Find where the given text appears and provide that cell's center as (X, Y) coordinate. 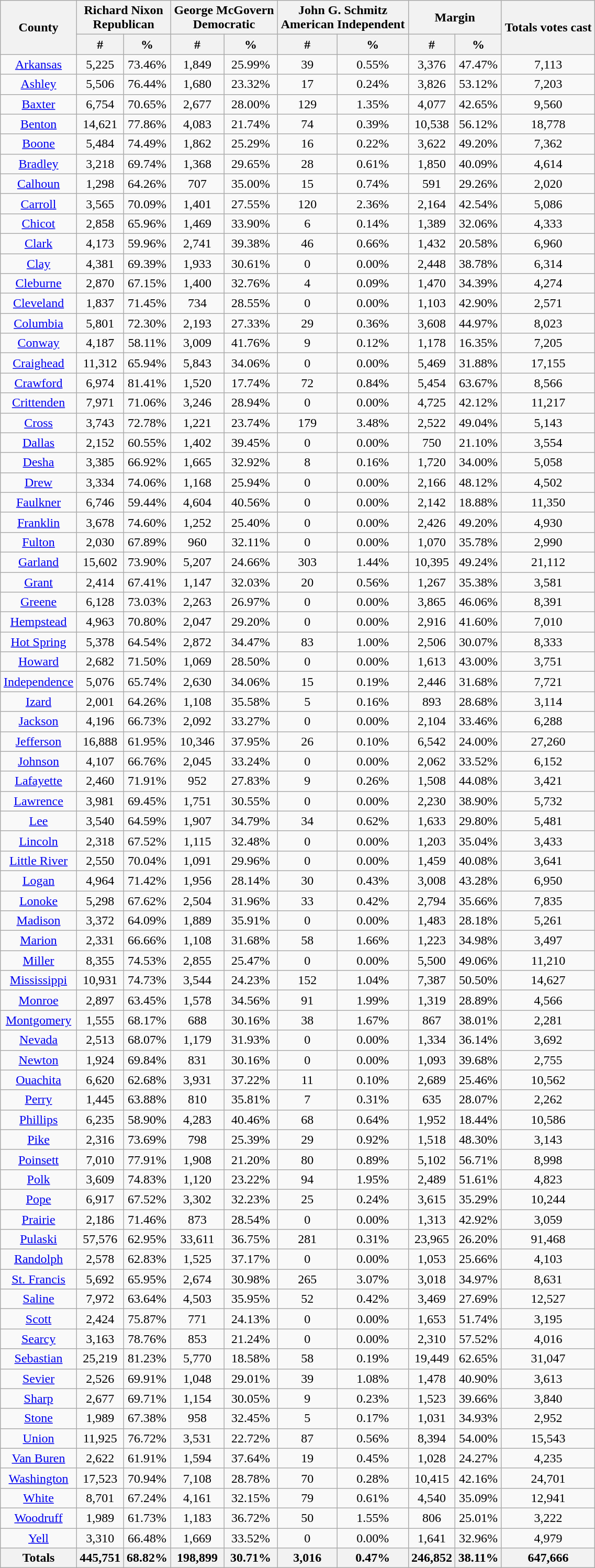
0.55% (373, 64)
4,381 (100, 263)
73.03% (147, 602)
7,362 (548, 144)
6 (307, 223)
1,168 (197, 482)
3,678 (100, 522)
5,801 (100, 323)
67.89% (147, 542)
7,205 (548, 343)
14,621 (100, 124)
Ouachita (39, 1080)
73.46% (147, 64)
1,459 (432, 861)
Johnson (39, 761)
65.74% (147, 682)
67.24% (147, 1498)
38.78% (478, 263)
1,594 (197, 1458)
Prairie (39, 1220)
7,835 (548, 900)
6,620 (100, 1080)
37.64% (251, 1458)
Stone (39, 1418)
2,062 (432, 761)
6,542 (432, 741)
6,152 (548, 761)
Montgomery (39, 1020)
6,950 (548, 881)
Mississippi (39, 980)
810 (197, 1100)
3,302 (197, 1199)
3,385 (100, 462)
31.93% (251, 1040)
31,047 (548, 1359)
5,102 (432, 1159)
867 (432, 1020)
24.00% (478, 741)
5,500 (432, 961)
69.91% (147, 1379)
49.06% (478, 961)
43.28% (478, 881)
70 (307, 1478)
40.08% (478, 861)
71.45% (147, 303)
2,262 (548, 1100)
2,230 (432, 801)
66.92% (147, 462)
5,692 (100, 1279)
0.22% (373, 144)
32.11% (251, 542)
3,433 (548, 841)
Franklin (39, 522)
25.39% (251, 1140)
St. Francis (39, 1279)
4 (307, 284)
5,225 (100, 64)
Nevada (39, 1040)
29.65% (251, 164)
3,544 (197, 980)
Lonoke (39, 900)
1.95% (373, 1179)
11,925 (100, 1438)
3.07% (373, 1279)
4,502 (548, 482)
19 (307, 1458)
3,469 (432, 1299)
Poinsett (39, 1159)
1.00% (373, 642)
63.67% (478, 383)
2,331 (100, 941)
25.01% (478, 1518)
2,682 (100, 662)
2,630 (197, 682)
28 (307, 164)
1,389 (432, 223)
Perry (39, 1100)
30.61% (251, 263)
1,665 (197, 462)
3,840 (548, 1398)
16,888 (100, 741)
61.95% (147, 741)
70.80% (147, 622)
30.05% (251, 1398)
64.59% (147, 821)
28.94% (251, 403)
22.72% (251, 1438)
28.78% (251, 1478)
32.92% (251, 462)
36.14% (478, 1040)
15,543 (548, 1438)
Pike (39, 1140)
1.44% (373, 562)
1,523 (432, 1398)
5,378 (100, 642)
31.96% (251, 900)
1,183 (197, 1518)
1,680 (197, 84)
25.46% (478, 1080)
Jefferson (39, 741)
1.04% (373, 980)
Scott (39, 1319)
County (39, 27)
38.90% (478, 801)
29.01% (251, 1379)
34.56% (251, 1000)
91,468 (548, 1239)
37.22% (251, 1080)
70.94% (147, 1478)
Randolph (39, 1259)
18.88% (478, 502)
25,219 (100, 1359)
38.11% (478, 1558)
Cleburne (39, 284)
0.92% (373, 1140)
2,316 (100, 1140)
7,113 (548, 64)
Sevier (39, 1379)
Totals votes cast (548, 27)
1,319 (432, 1000)
4,077 (432, 104)
79 (307, 1498)
1,641 (432, 1538)
2,870 (100, 284)
44.97% (478, 323)
1.08% (373, 1379)
1,669 (197, 1538)
1,069 (197, 662)
48.30% (478, 1140)
35.78% (478, 542)
771 (197, 1319)
87 (307, 1438)
1,555 (100, 1020)
2,855 (197, 961)
1,103 (432, 303)
1.66% (373, 941)
1,445 (100, 1100)
Greene (39, 602)
26.97% (251, 602)
72.30% (147, 323)
10,931 (100, 980)
34.00% (478, 462)
1,908 (197, 1159)
32.45% (251, 1418)
2,186 (100, 1220)
91 (307, 1000)
1,179 (197, 1040)
2,045 (197, 761)
65.96% (147, 223)
8,333 (548, 642)
1,518 (432, 1140)
1,613 (432, 662)
8,631 (548, 1279)
71.46% (147, 1220)
Lafayette (39, 781)
2,622 (100, 1458)
1,028 (432, 1458)
Monroe (39, 1000)
59.96% (147, 243)
3,008 (432, 881)
27.33% (251, 323)
23,965 (432, 1239)
1,298 (100, 184)
2,460 (100, 781)
1,147 (197, 582)
8,023 (548, 323)
2,001 (100, 702)
0.39% (373, 124)
1,402 (197, 443)
3,554 (548, 443)
Baxter (39, 104)
29.26% (478, 184)
50 (307, 1518)
16 (307, 144)
2,030 (100, 542)
3,114 (548, 702)
8 (307, 462)
40.90% (478, 1379)
74.73% (147, 980)
Hempstead (39, 622)
30.55% (251, 801)
Dallas (39, 443)
Pulaski (39, 1239)
24.13% (251, 1319)
2,897 (100, 1000)
74 (307, 124)
Logan (39, 881)
129 (307, 104)
5,484 (100, 144)
74.83% (147, 1179)
10,562 (548, 1080)
1,907 (197, 821)
Phillips (39, 1120)
6,974 (100, 383)
23.22% (251, 1179)
6,314 (548, 263)
831 (197, 1060)
4,604 (197, 502)
3,222 (548, 1518)
198,899 (197, 1558)
29.80% (478, 821)
2,047 (197, 622)
72 (307, 383)
Fulton (39, 542)
Van Buren (39, 1458)
2,526 (100, 1379)
3,195 (548, 1319)
62.83% (147, 1259)
38.01% (478, 1020)
707 (197, 184)
Margin (455, 18)
10,346 (197, 741)
3,059 (548, 1220)
25 (307, 1199)
Ashley (39, 84)
3,421 (548, 781)
2,142 (432, 502)
1.55% (373, 1518)
81.41% (147, 383)
71.50% (147, 662)
30.71% (251, 1558)
62.95% (147, 1239)
70.09% (147, 204)
69.45% (147, 801)
750 (432, 443)
1,850 (432, 164)
34.98% (478, 941)
62.65% (478, 1359)
63.45% (147, 1000)
34.47% (251, 642)
69.84% (147, 1060)
3,581 (548, 582)
28.55% (251, 303)
52 (307, 1299)
26.20% (478, 1239)
69.71% (147, 1398)
8,394 (432, 1438)
33.90% (251, 223)
3,751 (548, 662)
Totals (39, 1558)
0.64% (373, 1120)
2,741 (197, 243)
1,470 (432, 284)
8,355 (100, 961)
806 (432, 1518)
5,076 (100, 682)
29.96% (251, 861)
1,889 (197, 921)
3,218 (100, 164)
1.67% (373, 1020)
76.72% (147, 1438)
1,933 (197, 263)
71.06% (147, 403)
27,260 (548, 741)
59.44% (147, 502)
1,837 (100, 303)
21.10% (478, 443)
3,143 (548, 1140)
17.74% (251, 383)
17 (307, 84)
Independence (39, 682)
42.90% (478, 303)
2.36% (373, 204)
35.58% (251, 702)
2,193 (197, 323)
6,917 (100, 1199)
63.64% (147, 1299)
32.06% (478, 223)
1,401 (197, 204)
2,152 (100, 443)
4,161 (197, 1498)
2,424 (100, 1319)
3,334 (100, 482)
23.32% (251, 84)
51.74% (478, 1319)
27.69% (478, 1299)
3,018 (432, 1279)
20.58% (478, 243)
73.69% (147, 1140)
3,981 (100, 801)
33 (307, 900)
179 (307, 423)
Washington (39, 1478)
688 (197, 1020)
36.72% (251, 1518)
77.91% (147, 1159)
8,566 (548, 383)
34.79% (251, 821)
2,281 (548, 1020)
3,310 (100, 1538)
2,448 (432, 263)
3,865 (432, 602)
1,221 (197, 423)
4,333 (548, 223)
48.12% (478, 482)
33,611 (197, 1239)
2,755 (548, 1060)
1,432 (432, 243)
32.96% (478, 1538)
Lincoln (39, 841)
0.84% (373, 383)
0.17% (373, 1418)
70.65% (147, 104)
14,627 (548, 980)
1,525 (197, 1259)
17,523 (100, 1478)
78.76% (147, 1339)
4,196 (100, 721)
1,924 (100, 1060)
31.88% (478, 363)
25.99% (251, 64)
246,852 (432, 1558)
12,527 (548, 1299)
Garland (39, 562)
5,454 (432, 383)
34.93% (478, 1418)
2,916 (432, 622)
265 (307, 1279)
0.66% (373, 243)
6,128 (100, 602)
57,576 (100, 1239)
5,058 (548, 462)
3,497 (548, 941)
2,489 (432, 1179)
81.23% (147, 1359)
33.24% (251, 761)
152 (307, 980)
Benton (39, 124)
5,481 (548, 821)
32.76% (251, 284)
3,009 (197, 343)
Miller (39, 961)
893 (432, 702)
66.76% (147, 761)
1,956 (197, 881)
71.91% (147, 781)
0.28% (373, 1478)
1,334 (432, 1040)
9,560 (548, 104)
5,843 (197, 363)
83 (307, 642)
960 (197, 542)
10,586 (548, 1120)
2,414 (100, 582)
76.44% (147, 84)
74.49% (147, 144)
35.66% (478, 900)
4,930 (548, 522)
Sharp (39, 1398)
17,155 (548, 363)
Bradley (39, 164)
Boone (39, 144)
37.17% (251, 1259)
958 (197, 1418)
75.87% (147, 1319)
Faulkner (39, 502)
1,178 (432, 343)
2,872 (197, 642)
56.12% (478, 124)
18,778 (548, 124)
42.16% (478, 1478)
1,048 (197, 1379)
1,578 (197, 1000)
68.82% (147, 1558)
34.97% (478, 1279)
5,732 (548, 801)
7,971 (100, 403)
3,531 (197, 1438)
28.50% (251, 662)
Pope (39, 1199)
42.12% (478, 403)
5,506 (100, 84)
11 (307, 1080)
67.15% (147, 284)
35.81% (251, 1100)
28.54% (251, 1220)
19,449 (432, 1359)
7,108 (197, 1478)
5,770 (197, 1359)
46.06% (478, 602)
1,252 (197, 522)
11,217 (548, 403)
4,103 (548, 1259)
1,093 (432, 1060)
2,310 (432, 1339)
3,826 (432, 84)
4,235 (548, 1458)
2,020 (548, 184)
0.43% (373, 881)
37.95% (251, 741)
3,615 (432, 1199)
67.38% (147, 1418)
21,112 (548, 562)
2,166 (432, 482)
Sebastian (39, 1359)
0.14% (373, 223)
7 (307, 1100)
25.29% (251, 144)
67.41% (147, 582)
30 (307, 881)
50.50% (478, 980)
Lawrence (39, 801)
Clay (39, 263)
8,391 (548, 602)
4,566 (548, 1000)
6,754 (100, 104)
94 (307, 1179)
281 (307, 1239)
0.45% (373, 1458)
Little River (39, 861)
4,083 (197, 124)
54.00% (478, 1438)
29.20% (251, 622)
26 (307, 741)
73.90% (147, 562)
4,823 (548, 1179)
3,376 (432, 64)
1,483 (432, 921)
1,751 (197, 801)
Yell (39, 1538)
49.04% (478, 423)
66.66% (147, 941)
3,246 (197, 403)
25.47% (251, 961)
71.42% (147, 881)
White (39, 1498)
72.78% (147, 423)
25.66% (478, 1259)
0.09% (373, 284)
4,283 (197, 1120)
70.04% (147, 861)
39.68% (478, 1060)
65.94% (147, 363)
Chicot (39, 223)
Desha (39, 462)
0.12% (373, 343)
41.60% (478, 622)
2,571 (548, 303)
2,092 (197, 721)
24,701 (548, 1478)
42.92% (478, 1220)
10,538 (432, 124)
39.66% (478, 1398)
35.29% (478, 1199)
24.27% (478, 1458)
0.36% (373, 323)
28.14% (251, 881)
1,633 (432, 821)
58.11% (147, 343)
Grant (39, 582)
Conway (39, 343)
Richard NixonRepublican (124, 18)
6,960 (548, 243)
23.74% (251, 423)
43.00% (478, 662)
1,508 (432, 781)
25.40% (251, 522)
1,120 (197, 1179)
61.73% (147, 1518)
3,565 (100, 204)
1,223 (432, 941)
39.38% (251, 243)
40.09% (478, 164)
66.48% (147, 1538)
28.89% (478, 1000)
28.00% (251, 104)
Calhoun (39, 184)
2,578 (100, 1259)
John G. SchmitzAmerican Independent (343, 18)
2,446 (432, 682)
4,725 (432, 403)
28.07% (478, 1100)
5,261 (548, 921)
35.95% (251, 1299)
42.54% (478, 204)
64.54% (147, 642)
0.23% (373, 1398)
Arkansas (39, 64)
32.23% (251, 1199)
5,469 (432, 363)
32.15% (251, 1498)
Cross (39, 423)
2,263 (197, 602)
Searcy (39, 1339)
8,998 (548, 1159)
15,602 (100, 562)
25.94% (251, 482)
27.83% (251, 781)
44.08% (478, 781)
56.71% (478, 1159)
35.04% (478, 841)
3,372 (100, 921)
34 (307, 821)
1,862 (197, 144)
3,622 (432, 144)
Drew (39, 482)
69.74% (147, 164)
41.76% (251, 343)
3,540 (100, 821)
0.26% (373, 781)
1,203 (432, 841)
11,350 (548, 502)
0.74% (373, 184)
Union (39, 1438)
4,016 (548, 1339)
635 (432, 1100)
40.46% (251, 1120)
1,091 (197, 861)
2,689 (432, 1080)
61.91% (147, 1458)
7,203 (548, 84)
28.18% (478, 921)
591 (432, 184)
3,163 (100, 1339)
58.90% (147, 1120)
69.39% (147, 263)
30.07% (478, 642)
1,520 (197, 383)
2,952 (548, 1418)
47.47% (478, 64)
1,469 (197, 223)
1,267 (432, 582)
445,751 (100, 1558)
1.35% (373, 104)
4,107 (100, 761)
2,504 (197, 900)
Woodruff (39, 1518)
853 (197, 1339)
35.91% (251, 921)
74.53% (147, 961)
62.68% (147, 1080)
35.38% (478, 582)
120 (307, 204)
0.89% (373, 1159)
35.09% (478, 1498)
68 (307, 1120)
39.45% (251, 443)
303 (307, 562)
32.03% (251, 582)
1,368 (197, 164)
77.86% (147, 124)
Izard (39, 702)
18.44% (478, 1120)
2,513 (100, 1040)
1,070 (432, 542)
2,318 (100, 841)
798 (197, 1140)
Polk (39, 1179)
10,244 (548, 1199)
21.20% (251, 1159)
6,288 (548, 721)
2,990 (548, 542)
24.23% (251, 980)
68.17% (147, 1020)
10,415 (432, 1478)
57.52% (478, 1339)
21.74% (251, 124)
7,387 (432, 980)
1,154 (197, 1398)
Cleveland (39, 303)
38 (307, 1020)
5,298 (100, 900)
4,964 (100, 881)
74.60% (147, 522)
Newton (39, 1060)
4,187 (100, 343)
5,143 (548, 423)
Carroll (39, 204)
18.58% (251, 1359)
952 (197, 781)
3,016 (307, 1558)
734 (197, 303)
Marion (39, 941)
3,743 (100, 423)
George McGovernDemocratic (224, 18)
36.75% (251, 1239)
1,653 (432, 1319)
42.65% (478, 104)
Saline (39, 1299)
49.24% (478, 562)
64.09% (147, 921)
7,721 (548, 682)
2,506 (432, 642)
2,674 (197, 1279)
1.99% (373, 1000)
3,609 (100, 1179)
2,858 (100, 223)
60.55% (147, 443)
2,794 (432, 900)
3,641 (548, 861)
1,849 (197, 64)
Clark (39, 243)
2,426 (432, 522)
32.48% (251, 841)
0.62% (373, 821)
10,395 (432, 562)
21.24% (251, 1339)
3,692 (548, 1040)
4,173 (100, 243)
3,608 (432, 323)
11,210 (548, 961)
20 (307, 582)
3,613 (548, 1379)
66.73% (147, 721)
1,952 (432, 1120)
35.00% (251, 184)
1,400 (197, 284)
2,522 (432, 423)
Howard (39, 662)
3,931 (197, 1080)
67.62% (147, 900)
2,164 (432, 204)
Lee (39, 821)
2,104 (432, 721)
12,941 (548, 1498)
1,720 (432, 462)
7,972 (100, 1299)
33.46% (478, 721)
3.48% (373, 423)
1,313 (432, 1220)
16.35% (478, 343)
4,540 (432, 1498)
1,115 (197, 841)
4,979 (548, 1538)
46 (307, 243)
40.56% (251, 502)
4,614 (548, 164)
Crittenden (39, 403)
Craighead (39, 363)
5,086 (548, 204)
4,963 (100, 622)
53.12% (478, 84)
5,207 (197, 562)
51.61% (478, 1179)
647,666 (548, 1558)
63.88% (147, 1100)
80 (307, 1159)
1,478 (432, 1379)
74.06% (147, 482)
2,550 (100, 861)
65.95% (147, 1279)
Crawford (39, 383)
6,235 (100, 1120)
873 (197, 1220)
24.66% (251, 562)
30.98% (251, 1279)
Hot Spring (39, 642)
68.07% (147, 1040)
28.68% (478, 702)
1,031 (432, 1418)
Jackson (39, 721)
33.27% (251, 721)
34.39% (478, 284)
4,274 (548, 284)
4,503 (197, 1299)
11,312 (100, 363)
6,746 (100, 502)
Columbia (39, 323)
0.47% (373, 1558)
27.55% (251, 204)
1,053 (432, 1259)
8,701 (100, 1498)
Madison (39, 921)
